For the text-containing cell, return its midpoint in [x, y] coordinate format. 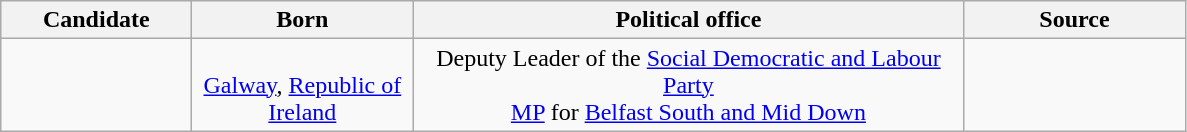
Political office [688, 20]
Born [302, 20]
Deputy Leader of the Social Democratic and Labour Party MP for Belfast South and Mid Down [688, 85]
Candidate [96, 20]
Galway, Republic of Ireland [302, 85]
Source [1074, 20]
